Search for the cell housing the specified text and yield its [X, Y] center coordinate. 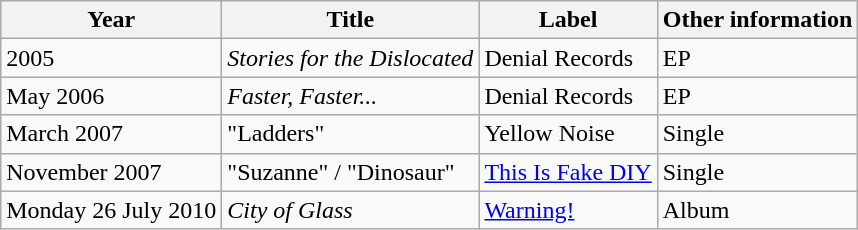
November 2007 [112, 172]
Yellow Noise [568, 134]
"Ladders" [350, 134]
Monday 26 July 2010 [112, 210]
March 2007 [112, 134]
May 2006 [112, 96]
Title [350, 20]
Stories for the Dislocated [350, 58]
Label [568, 20]
City of Glass [350, 210]
2005 [112, 58]
Warning! [568, 210]
"Suzanne" / "Dinosaur" [350, 172]
Other information [758, 20]
This Is Fake DIY [568, 172]
Album [758, 210]
Year [112, 20]
Faster, Faster... [350, 96]
